Return [x, y] of the center of cell containing provided text 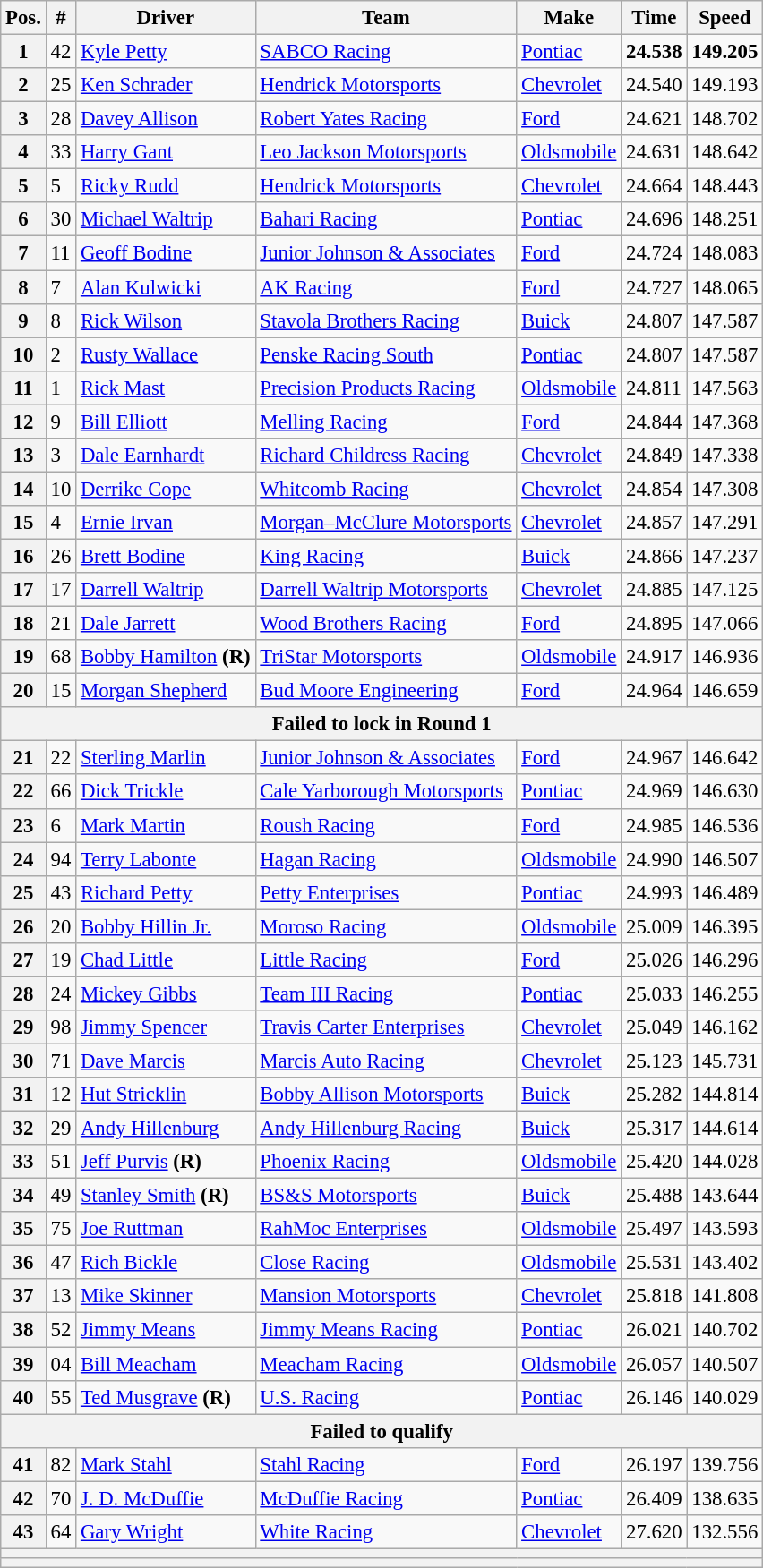
146.507 [725, 859]
41 [23, 1464]
68 [61, 657]
Geoff Bodine [166, 253]
23 [23, 825]
145.731 [725, 1061]
144.614 [725, 1129]
25.049 [654, 1027]
16 [23, 556]
71 [61, 1061]
26.057 [654, 1364]
Mark Stahl [166, 1464]
Cale Yarborough Motorsports [386, 792]
146.936 [725, 657]
146.630 [725, 792]
27 [23, 960]
147.368 [725, 422]
04 [61, 1364]
Jimmy Means Racing [386, 1330]
52 [61, 1330]
24.724 [654, 253]
Morgan Shepherd [166, 691]
149.205 [725, 52]
Bobby Allison Motorsports [386, 1095]
AK Racing [386, 287]
148.642 [725, 152]
Kyle Petty [166, 52]
Dick Trickle [166, 792]
25.033 [654, 993]
Rick Wilson [166, 320]
18 [23, 624]
Bahari Racing [386, 219]
138.635 [725, 1498]
Rich Bickle [166, 1263]
146.395 [725, 926]
Mike Skinner [166, 1297]
Dale Jarrett [166, 624]
94 [61, 859]
39 [23, 1364]
148.065 [725, 287]
Team [386, 18]
Richard Childress Racing [386, 456]
26.146 [654, 1397]
Stavola Brothers Racing [386, 320]
Bud Moore Engineering [386, 691]
Phoenix Racing [386, 1162]
Stanley Smith (R) [166, 1196]
31 [23, 1095]
White Racing [386, 1532]
Stahl Racing [386, 1464]
32 [23, 1129]
Whitcomb Racing [386, 489]
Chad Little [166, 960]
140.029 [725, 1397]
141.808 [725, 1297]
Travis Carter Enterprises [386, 1027]
Sterling Marlin [166, 758]
66 [61, 792]
Failed to qualify [381, 1431]
Speed [725, 18]
147.237 [725, 556]
25.420 [654, 1162]
148.443 [725, 186]
Mark Martin [166, 825]
26.409 [654, 1498]
McDuffie Racing [386, 1498]
49 [61, 1196]
Dave Marcis [166, 1061]
146.489 [725, 892]
J. D. McDuffie [166, 1498]
147.338 [725, 456]
Derrike Cope [166, 489]
# [61, 18]
Dale Earnhardt [166, 456]
Marcis Auto Racing [386, 1061]
Hagan Racing [386, 859]
Jimmy Means [166, 1330]
36 [23, 1263]
24.885 [654, 590]
24.990 [654, 859]
Bobby Hamilton (R) [166, 657]
Terry Labonte [166, 859]
Hut Stricklin [166, 1095]
Rick Mast [166, 388]
Bobby Hillin Jr. [166, 926]
24.985 [654, 825]
RahMoc Enterprises [386, 1229]
Darrell Waltrip Motorsports [386, 590]
Ken Schrader [166, 85]
Mickey Gibbs [166, 993]
146.659 [725, 691]
Jimmy Spencer [166, 1027]
SABCO Racing [386, 52]
25.009 [654, 926]
34 [23, 1196]
24.538 [654, 52]
24.993 [654, 892]
Leo Jackson Motorsports [386, 152]
24.849 [654, 456]
Robert Yates Racing [386, 119]
24.969 [654, 792]
24.866 [654, 556]
Morgan–McClure Motorsports [386, 523]
82 [61, 1464]
BS&S Motorsports [386, 1196]
Ricky Rudd [166, 186]
55 [61, 1397]
35 [23, 1229]
25.488 [654, 1196]
Harry Gant [166, 152]
Make [570, 18]
38 [23, 1330]
Time [654, 18]
24.844 [654, 422]
51 [61, 1162]
24.857 [654, 523]
U.S. Racing [386, 1397]
24.917 [654, 657]
147.308 [725, 489]
Ted Musgrave (R) [166, 1397]
147.563 [725, 388]
Ernie Irvan [166, 523]
139.756 [725, 1464]
Roush Racing [386, 825]
Davey Allison [166, 119]
24.664 [654, 186]
148.251 [725, 219]
Darrell Waltrip [166, 590]
143.593 [725, 1229]
140.507 [725, 1364]
147.291 [725, 523]
40 [23, 1397]
Failed to lock in Round 1 [381, 724]
24.854 [654, 489]
146.162 [725, 1027]
132.556 [725, 1532]
24.964 [654, 691]
Rusty Wallace [166, 354]
26.197 [654, 1464]
Andy Hillenburg Racing [386, 1129]
Wood Brothers Racing [386, 624]
Brett Bodine [166, 556]
147.066 [725, 624]
64 [61, 1532]
14 [23, 489]
24.895 [654, 624]
25.123 [654, 1061]
25.282 [654, 1095]
Bill Elliott [166, 422]
TriStar Motorsports [386, 657]
Precision Products Racing [386, 388]
King Racing [386, 556]
24.621 [654, 119]
Driver [166, 18]
26.021 [654, 1330]
146.536 [725, 825]
47 [61, 1263]
Gary Wright [166, 1532]
25.026 [654, 960]
24.811 [654, 388]
24.967 [654, 758]
Mansion Motorsports [386, 1297]
Moroso Racing [386, 926]
25.317 [654, 1129]
25.497 [654, 1229]
37 [23, 1297]
Richard Petty [166, 892]
140.702 [725, 1330]
27.620 [654, 1532]
Pos. [23, 18]
Meacham Racing [386, 1364]
Petty Enterprises [386, 892]
146.642 [725, 758]
143.644 [725, 1196]
25.818 [654, 1297]
148.083 [725, 253]
147.125 [725, 590]
Melling Racing [386, 422]
Joe Ruttman [166, 1229]
24.727 [654, 287]
Little Racing [386, 960]
Alan Kulwicki [166, 287]
144.028 [725, 1162]
146.255 [725, 993]
Team III Racing [386, 993]
Bill Meacham [166, 1364]
24.696 [654, 219]
25.531 [654, 1263]
Michael Waltrip [166, 219]
Close Racing [386, 1263]
98 [61, 1027]
148.702 [725, 119]
24.540 [654, 85]
75 [61, 1229]
24.631 [654, 152]
70 [61, 1498]
Andy Hillenburg [166, 1129]
Jeff Purvis (R) [166, 1162]
144.814 [725, 1095]
149.193 [725, 85]
143.402 [725, 1263]
146.296 [725, 960]
Penske Racing South [386, 354]
